Extract the [X, Y] coordinate from the center of the cell holding the provided text.  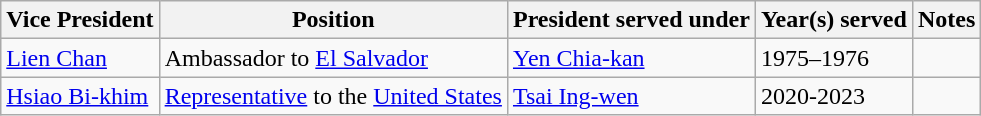
2020-2023 [834, 96]
President served under [631, 20]
Year(s) served [834, 20]
Position [333, 20]
Hsiao Bi-khim [80, 96]
Tsai Ing-wen [631, 96]
Yen Chia-kan [631, 58]
Notes [946, 20]
Representative to the United States [333, 96]
1975–1976 [834, 58]
Lien Chan [80, 58]
Ambassador to El Salvador [333, 58]
Vice President [80, 20]
